Locate the cell with the specified text and output its [X, Y] center coordinate. 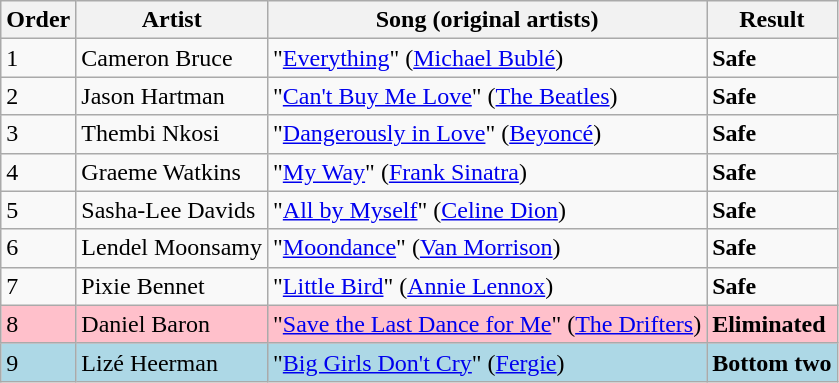
"My Way" (Frank Sinatra) [486, 172]
Sasha-Lee Davids [172, 210]
"Save the Last Dance for Me" (The Drifters) [486, 324]
Order [38, 20]
Pixie Bennet [172, 286]
"Dangerously in Love" (Beyoncé) [486, 134]
"Can't Buy Me Love" (The Beatles) [486, 96]
Thembi Nkosi [172, 134]
"All by Myself" (Celine Dion) [486, 210]
Bottom two [772, 362]
9 [38, 362]
Cameron Bruce [172, 58]
8 [38, 324]
"Big Girls Don't Cry" (Fergie) [486, 362]
1 [38, 58]
Eliminated [772, 324]
6 [38, 248]
Lendel Moonsamy [172, 248]
Result [772, 20]
"Everything" (Michael Bublé) [486, 58]
4 [38, 172]
Song (original artists) [486, 20]
2 [38, 96]
"Moondance" (Van Morrison) [486, 248]
Artist [172, 20]
Graeme Watkins [172, 172]
3 [38, 134]
Jason Hartman [172, 96]
Lizé Heerman [172, 362]
Daniel Baron [172, 324]
7 [38, 286]
5 [38, 210]
"Little Bird" (Annie Lennox) [486, 286]
